Extract the [X, Y] coordinate from the center of the cell holding the provided text.  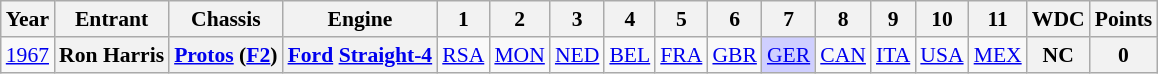
ITA [893, 55]
Ron Harris [112, 55]
CAN [843, 55]
NED [577, 55]
0 [1124, 55]
Points [1124, 19]
7 [788, 19]
4 [630, 19]
1967 [28, 55]
Year [28, 19]
Engine [360, 19]
6 [734, 19]
WDC [1058, 19]
8 [843, 19]
GBR [734, 55]
3 [577, 19]
10 [942, 19]
5 [681, 19]
11 [998, 19]
RSA [463, 55]
Ford Straight-4 [360, 55]
BEL [630, 55]
FRA [681, 55]
NC [1058, 55]
GER [788, 55]
MEX [998, 55]
9 [893, 19]
MON [520, 55]
Entrant [112, 19]
Chassis [226, 19]
USA [942, 55]
Protos (F2) [226, 55]
1 [463, 19]
2 [520, 19]
